Extract the (X, Y) coordinate from the center of the cell holding the provided text.  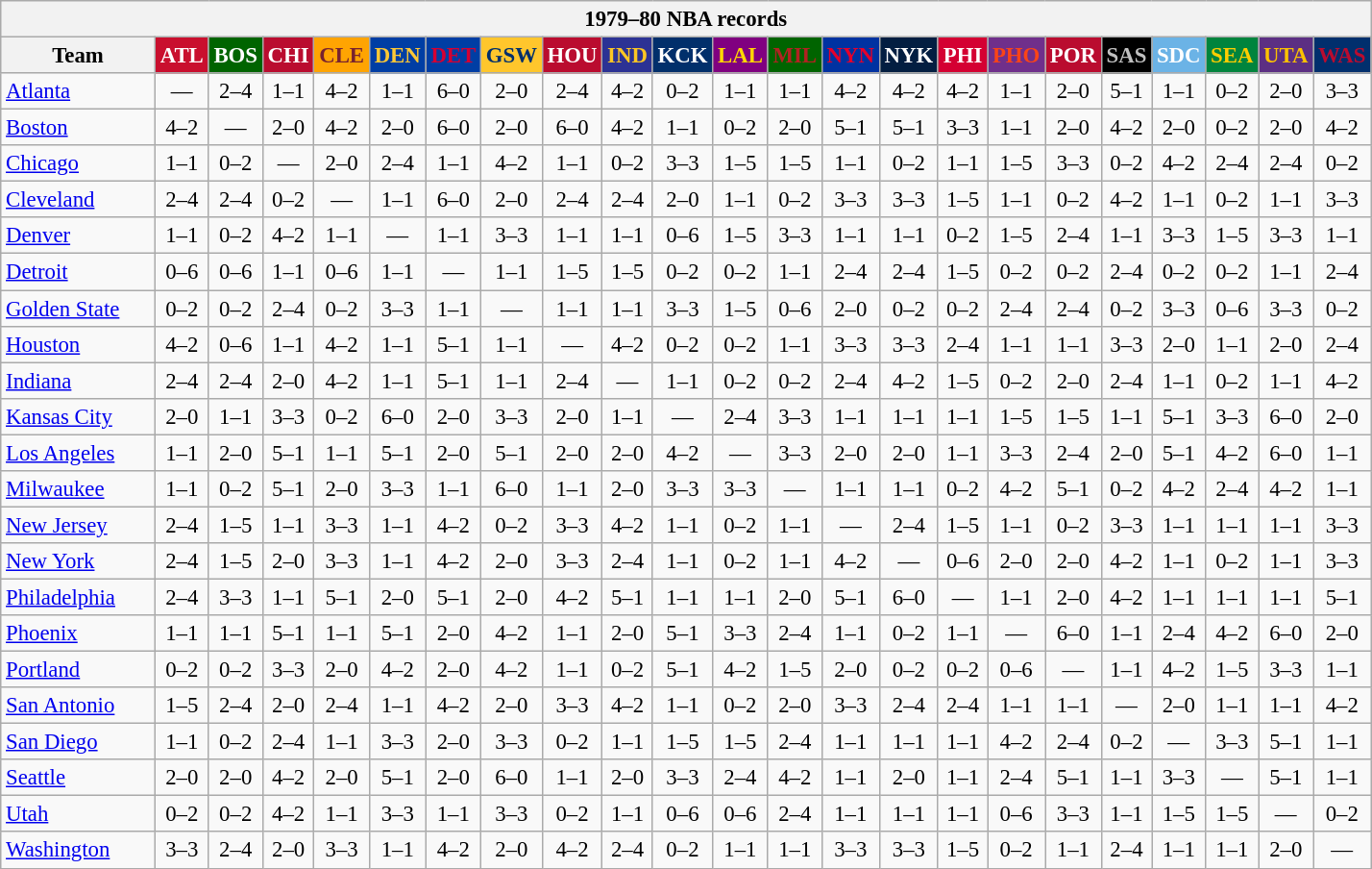
DEN (398, 56)
Boston (79, 128)
New Jersey (79, 525)
PHI (963, 56)
Kansas City (79, 416)
Utah (79, 814)
Golden State (79, 309)
1979–80 NBA records (686, 19)
Chicago (79, 163)
NYK (909, 56)
Philadelphia (79, 597)
Denver (79, 236)
SAS (1126, 56)
BOS (235, 56)
Portland (79, 670)
Washington (79, 851)
GSW (512, 56)
San Diego (79, 742)
Houston (79, 344)
NYN (850, 56)
PHO (1017, 56)
DET (453, 56)
Detroit (79, 272)
KCK (682, 56)
POR (1074, 56)
New York (79, 561)
Cleveland (79, 200)
Team (79, 56)
CLE (342, 56)
MIL (795, 56)
Los Angeles (79, 453)
IND (627, 56)
UTA (1286, 56)
SDC (1179, 56)
SEA (1232, 56)
San Antonio (79, 706)
Phoenix (79, 633)
HOU (573, 56)
Seattle (79, 778)
LAL (740, 56)
Milwaukee (79, 489)
ATL (182, 56)
WAS (1342, 56)
Atlanta (79, 91)
Indiana (79, 381)
CHI (288, 56)
